Determine the (X, Y) coordinate at the center of the cell enclosing the given text.  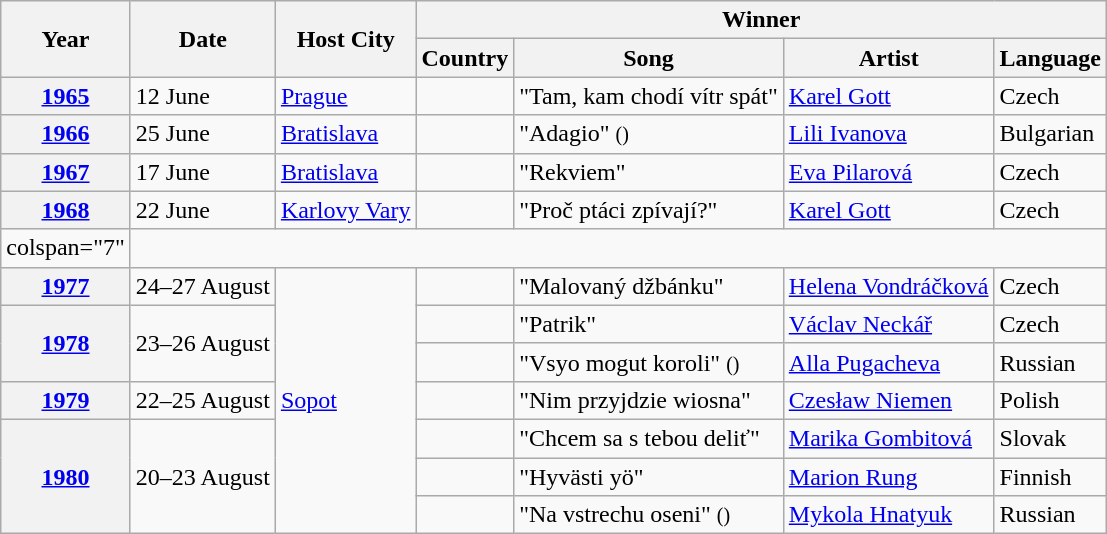
Sopot (346, 400)
"Adagio" () (649, 134)
"Malovaný džbánku" (649, 286)
"Proč ptáci zpívají?" (649, 210)
Language (1050, 58)
Lili Ivanova (888, 134)
"Vsyo mogut koroli" () (649, 362)
1967 (66, 172)
17 June (202, 172)
1966 (66, 134)
Marion Rung (888, 477)
"Chcem sa s tebou deliť" (649, 438)
Song (649, 58)
"Na vstrechu oseni" () (649, 515)
1968 (66, 210)
1965 (66, 96)
Polish (1050, 400)
Country (465, 58)
1977 (66, 286)
22–25 August (202, 400)
Karlovy Vary (346, 210)
Date (202, 39)
Host City (346, 39)
Czesław Niemen (888, 400)
"Rekviem" (649, 172)
12 June (202, 96)
Prague (346, 96)
Helena Vondráčková (888, 286)
Finnish (1050, 477)
25 June (202, 134)
1978 (66, 343)
Slovak (1050, 438)
Marika Gombitová (888, 438)
1979 (66, 400)
Winner (762, 20)
Alla Pugacheva (888, 362)
22 June (202, 210)
"Hyvästi yö" (649, 477)
23–26 August (202, 343)
"Nim przyjdzie wiosna" (649, 400)
20–23 August (202, 476)
"Tam, kam chodí vítr spát" (649, 96)
Artist (888, 58)
1980 (66, 476)
colspan="7" (66, 248)
Mykola Hnatyuk (888, 515)
"Patrik" (649, 324)
Eva Pilarová (888, 172)
Year (66, 39)
24–27 August (202, 286)
Václav Neckář (888, 324)
Bulgarian (1050, 134)
